Provide the [X, Y] coordinate of the cell's center where the given text is located.  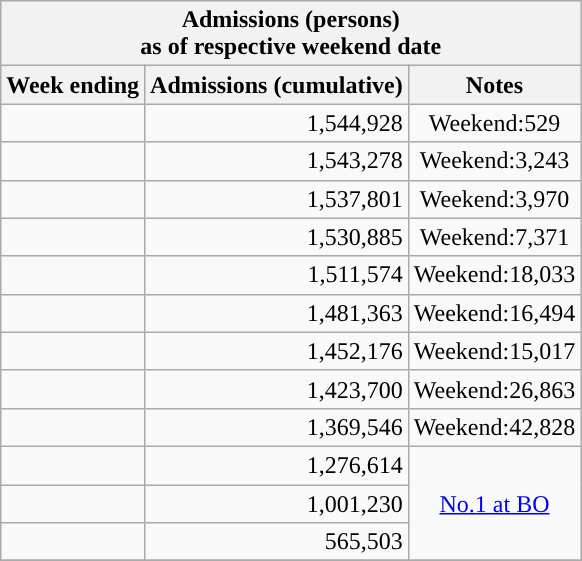
Weekend:42,828 [494, 427]
1,452,176 [277, 351]
1,001,230 [277, 503]
No.1 at BO [494, 503]
Week ending [73, 85]
Weekend:529 [494, 123]
Weekend:7,371 [494, 237]
Admissions (cumulative) [277, 85]
Weekend:15,017 [494, 351]
1,544,928 [277, 123]
Weekend:18,033 [494, 275]
Weekend:3,970 [494, 199]
Notes [494, 85]
565,503 [277, 542]
1,530,885 [277, 237]
1,423,700 [277, 389]
1,543,278 [277, 161]
Weekend:16,494 [494, 313]
Weekend:26,863 [494, 389]
1,537,801 [277, 199]
1,481,363 [277, 313]
Weekend:3,243 [494, 161]
1,369,546 [277, 427]
1,276,614 [277, 465]
1,511,574 [277, 275]
Admissions (persons)as of respective weekend date [291, 34]
